From the cell containing the given text, extract its center point as [x, y] coordinate. 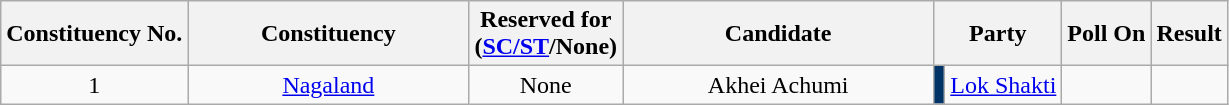
Constituency No. [94, 34]
Party [998, 34]
None [546, 85]
Reserved for(SC/ST/None) [546, 34]
Poll On [1106, 34]
Result [1189, 34]
1 [94, 85]
Nagaland [328, 85]
Akhei Achumi [778, 85]
Lok Shakti [1004, 85]
Constituency [328, 34]
Candidate [778, 34]
